Determine the (X, Y) coordinate at the center of the cell enclosing the given text.  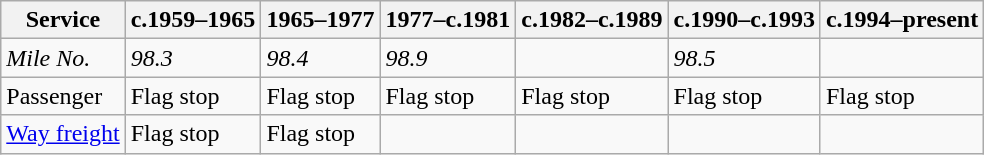
Mile No. (63, 58)
c.1982–c.1989 (592, 20)
1977–c.1981 (448, 20)
98.5 (744, 58)
Passenger (63, 96)
98.9 (448, 58)
c.1990–c.1993 (744, 20)
c.1959–1965 (193, 20)
98.4 (320, 58)
1965–1977 (320, 20)
98.3 (193, 58)
c.1994–present (902, 20)
Way freight (63, 134)
Service (63, 20)
